Locate the cell with the specified text and output its (x, y) center coordinate. 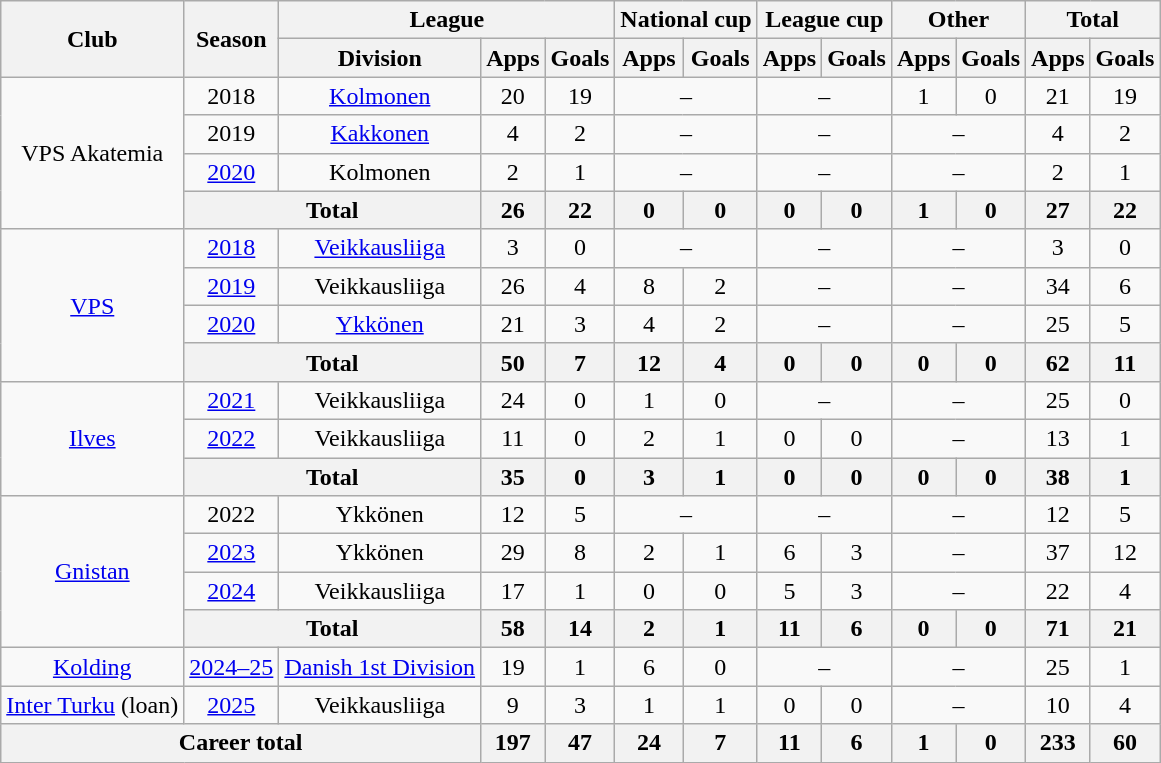
Club (92, 39)
League (447, 20)
Danish 1st Division (380, 667)
38 (1058, 477)
Division (380, 58)
13 (1058, 438)
47 (580, 743)
Inter Turku (loan) (92, 705)
League cup (824, 20)
2023 (232, 553)
Ilves (92, 438)
Other (958, 20)
62 (1058, 362)
2024 (232, 591)
197 (513, 743)
10 (1058, 705)
9 (513, 705)
35 (513, 477)
2021 (232, 400)
20 (513, 96)
233 (1058, 743)
29 (513, 553)
Kolding (92, 667)
VPS Akatemia (92, 153)
71 (1058, 629)
60 (1125, 743)
Season (232, 39)
27 (1058, 210)
37 (1058, 553)
50 (513, 362)
14 (580, 629)
58 (513, 629)
2025 (232, 705)
National cup (686, 20)
17 (513, 591)
VPS (92, 305)
2024–25 (232, 667)
34 (1058, 286)
Career total (241, 743)
Gnistan (92, 572)
Kakkonen (380, 134)
